Extract the (X, Y) coordinate from the center of the cell holding the provided text.  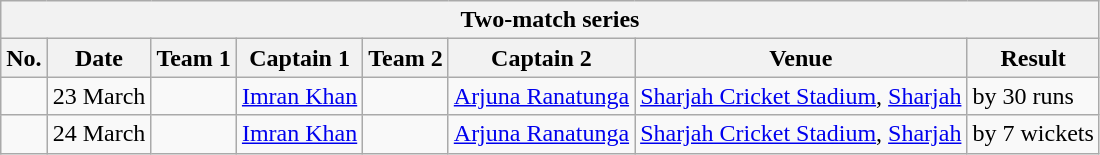
23 March (99, 96)
Date (99, 58)
by 7 wickets (1033, 134)
Captain 2 (541, 58)
Team 2 (406, 58)
24 March (99, 134)
Venue (801, 58)
Captain 1 (299, 58)
Team 1 (194, 58)
Two-match series (550, 20)
by 30 runs (1033, 96)
Result (1033, 58)
No. (24, 58)
